Output the (x, y) coordinate of the center of the cell containing the given text.  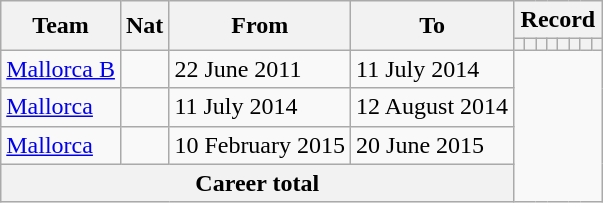
Career total (258, 183)
Mallorca B (61, 69)
Nat (144, 26)
Team (61, 26)
10 February 2015 (260, 145)
Record (558, 20)
12 August 2014 (432, 107)
20 June 2015 (432, 145)
22 June 2011 (260, 69)
From (260, 26)
To (432, 26)
